Pinpoint the cell where the given text exists, returning its [X, Y] midpoint coordinate. 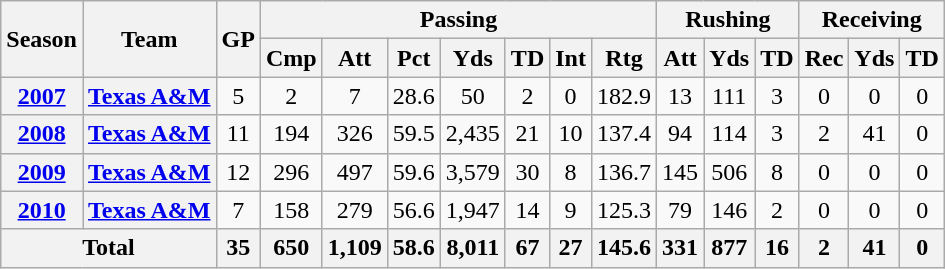
125.3 [624, 210]
11 [238, 134]
59.5 [414, 134]
3,579 [472, 172]
56.6 [414, 210]
279 [354, 210]
331 [680, 248]
Rtg [624, 58]
21 [527, 134]
497 [354, 172]
506 [730, 172]
326 [354, 134]
79 [680, 210]
877 [730, 248]
30 [527, 172]
146 [730, 210]
111 [730, 96]
10 [571, 134]
158 [291, 210]
59.6 [414, 172]
114 [730, 134]
Rushing [728, 20]
67 [527, 248]
145 [680, 172]
27 [571, 248]
1,109 [354, 248]
650 [291, 248]
296 [291, 172]
2007 [42, 96]
Season [42, 39]
28.6 [414, 96]
Receiving [872, 20]
2,435 [472, 134]
12 [238, 172]
Int [571, 58]
2009 [42, 172]
35 [238, 248]
Pct [414, 58]
94 [680, 134]
Passing [458, 20]
Rec [824, 58]
136.7 [624, 172]
Cmp [291, 58]
GP [238, 39]
Total [108, 248]
182.9 [624, 96]
194 [291, 134]
9 [571, 210]
16 [777, 248]
2010 [42, 210]
58.6 [414, 248]
145.6 [624, 248]
14 [527, 210]
5 [238, 96]
Team [149, 39]
1,947 [472, 210]
13 [680, 96]
50 [472, 96]
8,011 [472, 248]
2008 [42, 134]
137.4 [624, 134]
